Find where the given text appears and provide that cell's center as (x, y) coordinate. 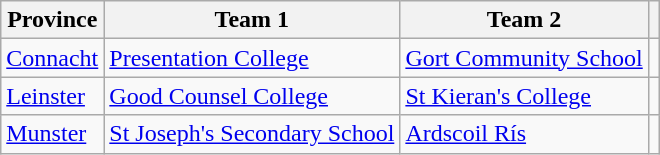
Province (52, 20)
Munster (52, 134)
Gort Community School (524, 58)
Ardscoil Rís (524, 134)
Leinster (52, 96)
Team 1 (252, 20)
Connacht (52, 58)
St Kieran's College (524, 96)
Good Counsel College (252, 96)
St Joseph's Secondary School (252, 134)
Presentation College (252, 58)
Team 2 (524, 20)
